Pinpoint the cell where the given text exists, returning its [x, y] midpoint coordinate. 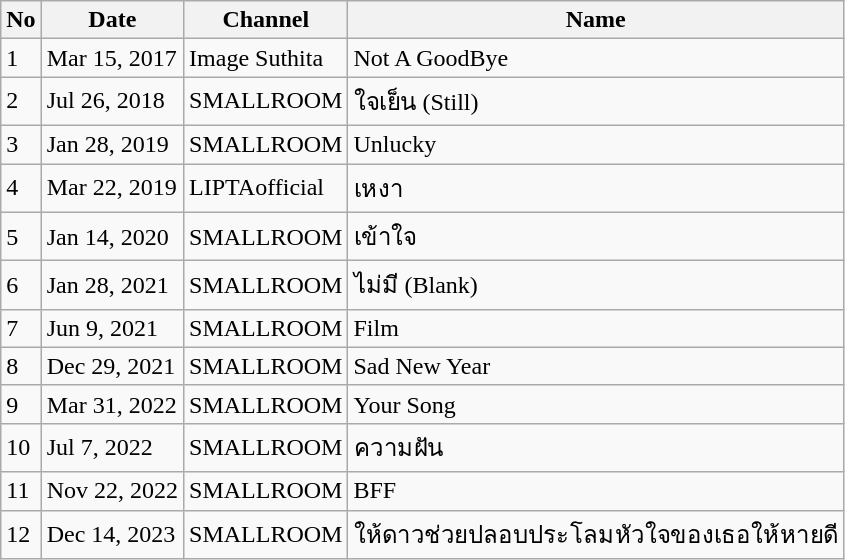
Not A GoodBye [596, 58]
Your Song [596, 404]
Date [112, 20]
Dec 29, 2021 [112, 366]
เข้าใจ [596, 236]
Mar 22, 2019 [112, 188]
ไม่มี (Blank) [596, 286]
Name [596, 20]
BFF [596, 491]
Jun 9, 2021 [112, 328]
No [21, 20]
Jul 26, 2018 [112, 102]
Jan 14, 2020 [112, 236]
8 [21, 366]
4 [21, 188]
1 [21, 58]
เหงา [596, 188]
Mar 15, 2017 [112, 58]
10 [21, 448]
Jan 28, 2021 [112, 286]
7 [21, 328]
Jul 7, 2022 [112, 448]
Nov 22, 2022 [112, 491]
ให้ดาวช่วยปลอบประโลมหัวใจของเธอให้หายดี [596, 534]
ความฝัน [596, 448]
Unlucky [596, 144]
Sad New Year [596, 366]
Dec 14, 2023 [112, 534]
LIPTAofficial [266, 188]
Film [596, 328]
11 [21, 491]
Channel [266, 20]
Jan 28, 2019 [112, 144]
3 [21, 144]
Image Suthita [266, 58]
6 [21, 286]
Mar 31, 2022 [112, 404]
5 [21, 236]
12 [21, 534]
2 [21, 102]
ใจเย็น (Still) [596, 102]
9 [21, 404]
